Detect which cell encompasses the target text, then output its (X, Y) center coordinate. 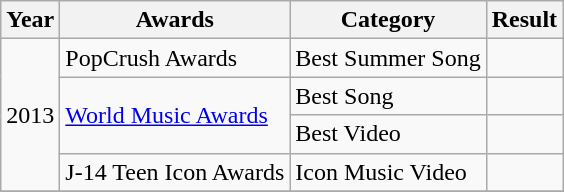
Result (524, 20)
Best Summer Song (388, 58)
2013 (30, 115)
World Music Awards (175, 115)
Category (388, 20)
PopCrush Awards (175, 58)
J-14 Teen Icon Awards (175, 172)
Best Song (388, 96)
Year (30, 20)
Icon Music Video (388, 172)
Awards (175, 20)
Best Video (388, 134)
